Find where the given text appears and provide that cell's center as (X, Y) coordinate. 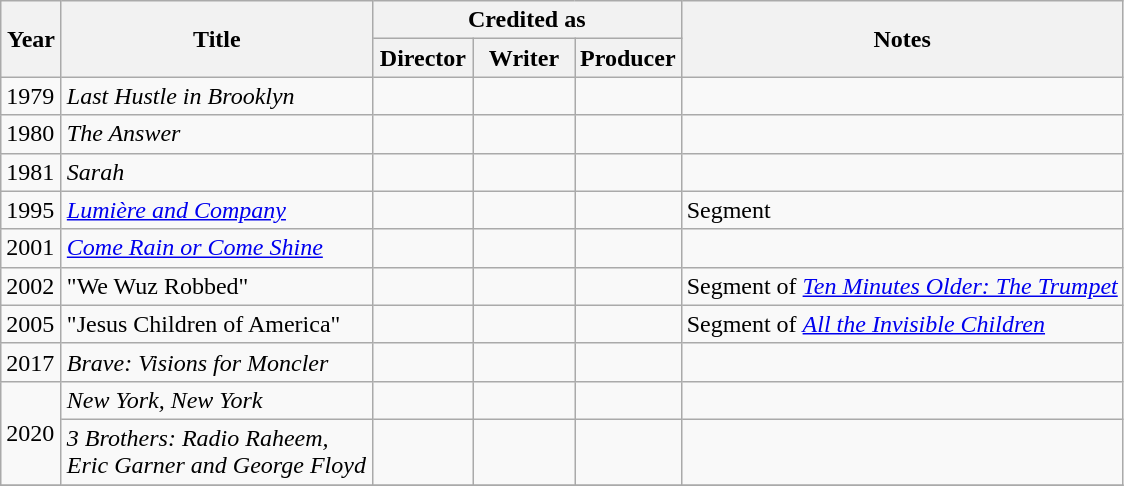
1995 (32, 210)
Year (32, 39)
"Jesus Children of America" (216, 324)
1979 (32, 96)
Sarah (216, 172)
Segment of All the Invisible Children (902, 324)
Lumière and Company (216, 210)
Segment of Ten Minutes Older: The Trumpet (902, 286)
2017 (32, 362)
1981 (32, 172)
2005 (32, 324)
Producer (628, 58)
3 Brothers: Radio Raheem, Eric Garner and George Floyd (216, 452)
2002 (32, 286)
Director (422, 58)
New York, New York (216, 400)
Last Hustle in Brooklyn (216, 96)
Brave: Visions for Moncler (216, 362)
Come Rain or Come Shine (216, 248)
1980 (32, 134)
Notes (902, 39)
Segment (902, 210)
Writer (524, 58)
"We Wuz Robbed" (216, 286)
2001 (32, 248)
Credited as (526, 20)
Title (216, 39)
The Answer (216, 134)
2020 (32, 432)
